Scan for the cell matching the given text and deliver its [X, Y] coordinate at center. 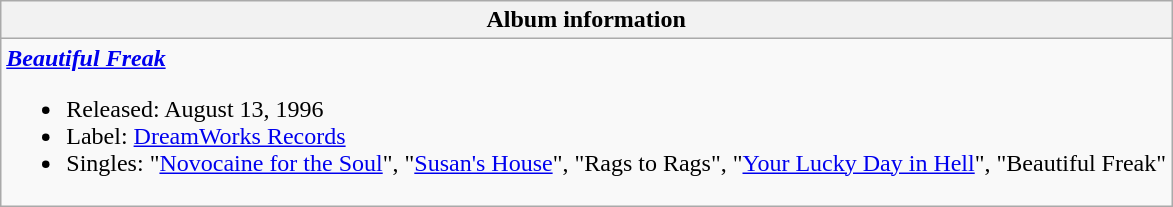
Album information [586, 20]
